Detect which cell encompasses the target text, then output its [x, y] center coordinate. 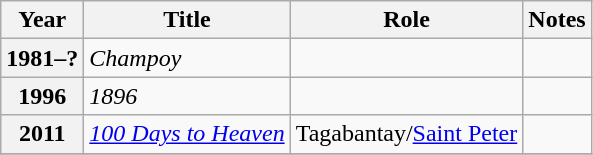
2011 [42, 134]
1896 [187, 96]
1981–? [42, 58]
100 Days to Heaven [187, 134]
Notes [557, 20]
Year [42, 20]
Tagabantay/Saint Peter [406, 134]
Title [187, 20]
Champoy [187, 58]
1996 [42, 96]
Role [406, 20]
